Find where the given text appears and provide that cell's center as (x, y) coordinate. 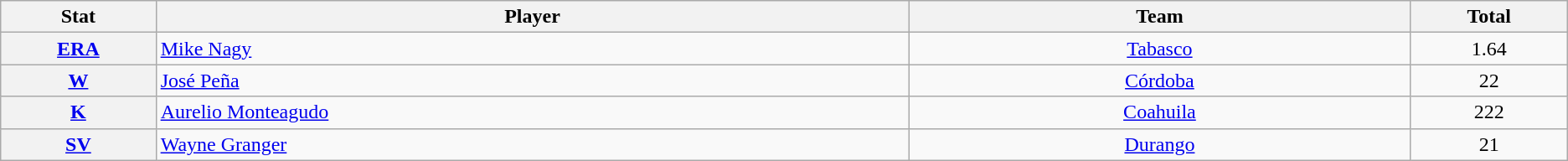
Tabasco (1159, 49)
Aurelio Monteagudo (533, 112)
K (79, 112)
Stat (79, 17)
Córdoba (1159, 80)
Mike Nagy (533, 49)
222 (1489, 112)
Wayne Granger (533, 144)
Durango (1159, 144)
21 (1489, 144)
Coahuila (1159, 112)
ERA (79, 49)
1.64 (1489, 49)
José Peña (533, 80)
22 (1489, 80)
Team (1159, 17)
Total (1489, 17)
Player (533, 17)
SV (79, 144)
W (79, 80)
